Return (x, y) of the center of cell containing provided text 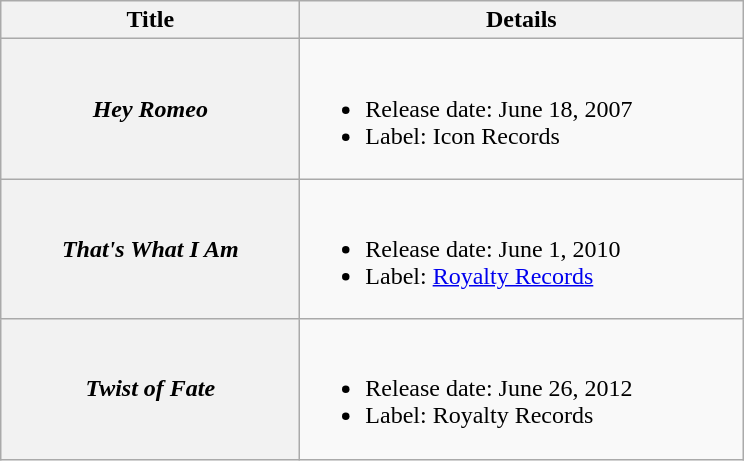
Details (522, 20)
Release date: June 18, 2007Label: Icon Records (522, 109)
Release date: June 1, 2010Label: Royalty Records (522, 249)
Hey Romeo (150, 109)
Release date: June 26, 2012Label: Royalty Records (522, 389)
That's What I Am (150, 249)
Twist of Fate (150, 389)
Title (150, 20)
